Provide the (X, Y) coordinate of the cell's center where the given text is located.  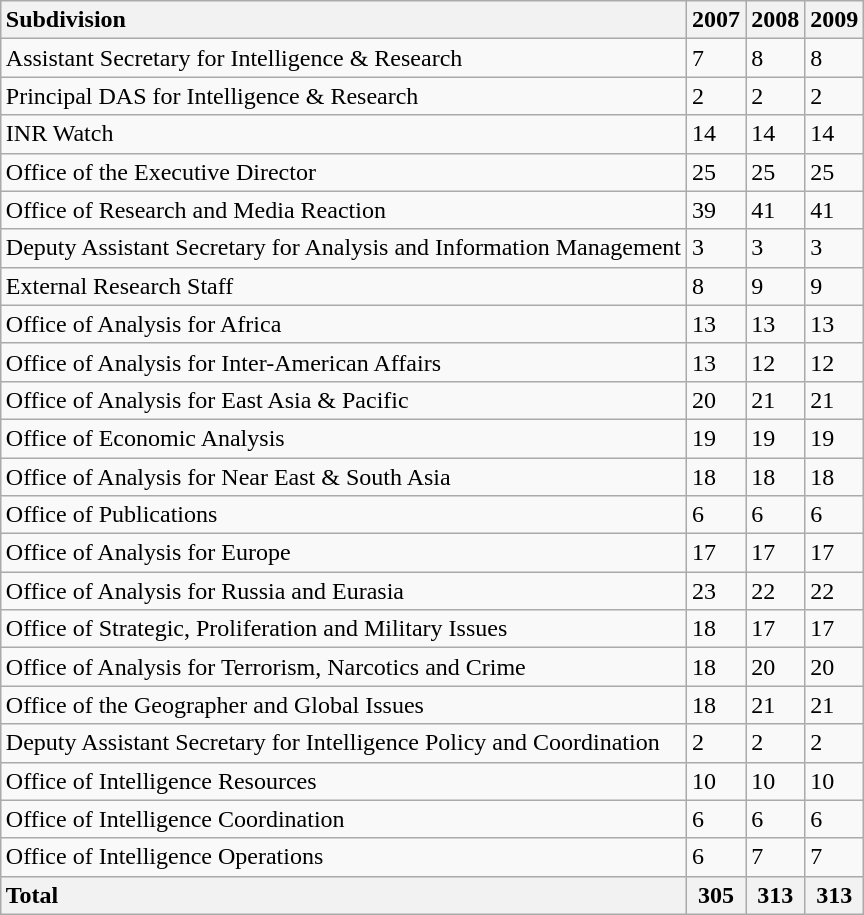
External Research Staff (343, 286)
Office of Analysis for Russia and Eurasia (343, 591)
Subdivision (343, 20)
Office of Research and Media Reaction (343, 210)
Office of Strategic, Proliferation and Military Issues (343, 629)
INR Watch (343, 134)
Office of Analysis for East Asia & Pacific (343, 400)
Deputy Assistant Secretary for Intelligence Policy and Coordination (343, 743)
Deputy Assistant Secretary for Analysis and Information Management (343, 248)
Office of Analysis for Europe (343, 553)
Office of Economic Analysis (343, 438)
Office of the Executive Director (343, 172)
2008 (776, 20)
Office of Intelligence Operations (343, 857)
Office of Publications (343, 515)
Office of Analysis for Africa (343, 324)
2007 (716, 20)
305 (716, 895)
Office of the Geographer and Global Issues (343, 705)
Total (343, 895)
23 (716, 591)
Principal DAS for Intelligence & Research (343, 96)
Office of Analysis for Inter-American Affairs (343, 362)
2009 (834, 20)
Office of Analysis for Near East & South Asia (343, 477)
Assistant Secretary for Intelligence & Research (343, 58)
Office of Analysis for Terrorism, Narcotics and Crime (343, 667)
Office of Intelligence Coordination (343, 819)
39 (716, 210)
Office of Intelligence Resources (343, 781)
